Provide the (X, Y) coordinate of the cell's center where the given text is located.  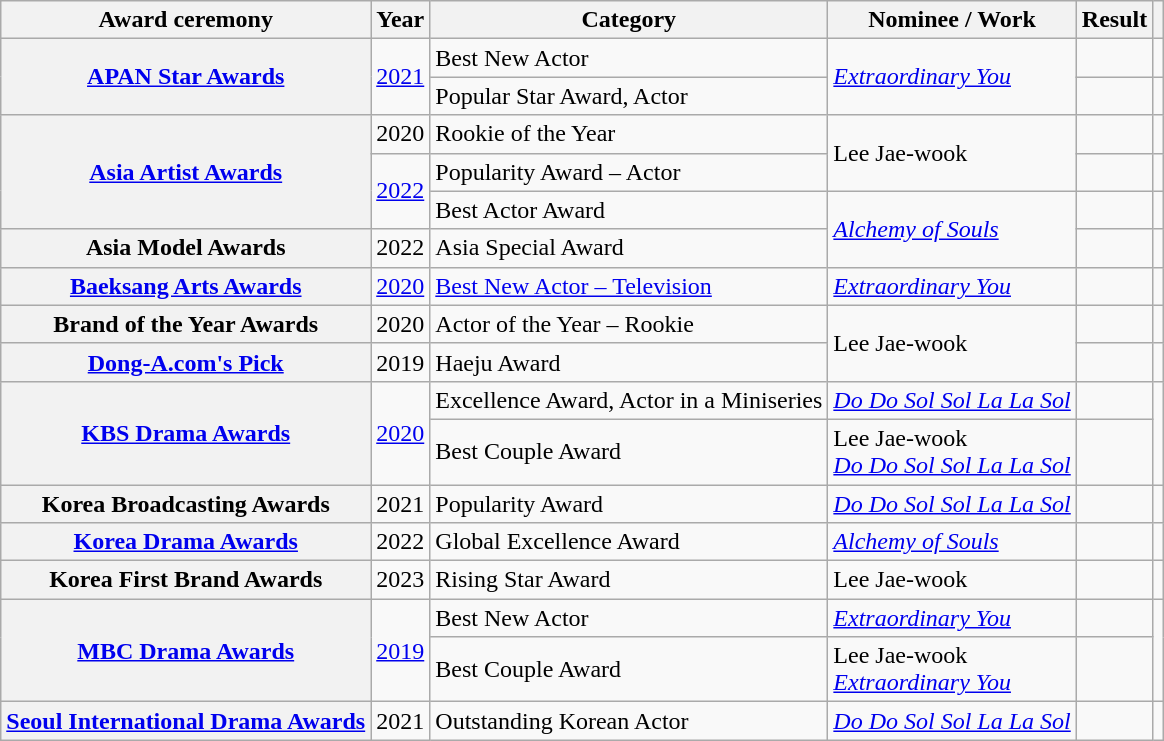
Lee Jae-wook Do Do Sol Sol La La Sol (952, 452)
Best New Actor – Television (629, 286)
Asia Artist Awards (186, 172)
Year (400, 20)
Best Actor Award (629, 210)
Korea Drama Awards (186, 542)
Rookie of the Year (629, 134)
Asia Special Award (629, 248)
Outstanding Korean Actor (629, 721)
Category (629, 20)
Actor of the Year – Rookie (629, 324)
KBS Drama Awards (186, 432)
APAN Star Awards (186, 77)
Korea First Brand Awards (186, 580)
Baeksang Arts Awards (186, 286)
MBC Drama Awards (186, 650)
2023 (400, 580)
Popularity Award – Actor (629, 172)
Seoul International Drama Awards (186, 721)
Popular Star Award, Actor (629, 96)
Asia Model Awards (186, 248)
Result (1114, 20)
Dong-A.com's Pick (186, 362)
Global Excellence Award (629, 542)
Haeju Award (629, 362)
Korea Broadcasting Awards (186, 503)
Award ceremony (186, 20)
Lee Jae-wook Extraordinary You (952, 670)
Rising Star Award (629, 580)
Excellence Award, Actor in a Miniseries (629, 400)
Nominee / Work (952, 20)
Brand of the Year Awards (186, 324)
Popularity Award (629, 503)
